Return the (X, Y) coordinate for the center point of the cell that contains the specified text.  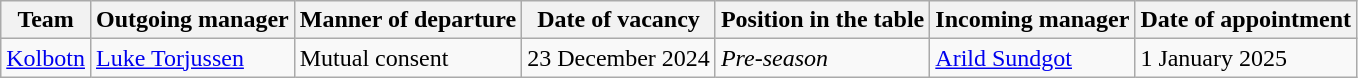
Mutual consent (408, 58)
Manner of departure (408, 20)
Team (46, 20)
Pre-season (822, 58)
Position in the table (822, 20)
Luke Torjussen (192, 58)
Outgoing manager (192, 20)
1 January 2025 (1246, 58)
Kolbotn (46, 58)
23 December 2024 (619, 58)
Arild Sundgot (1032, 58)
Incoming manager (1032, 20)
Date of vacancy (619, 20)
Date of appointment (1246, 20)
